Identify which cell holds the provided text, then report its [X, Y] central coordinate. 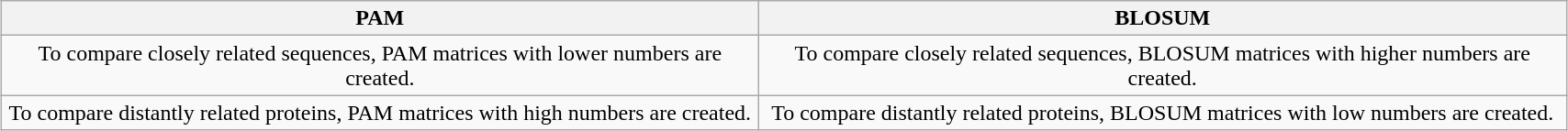
To compare distantly related proteins, PAM matrices with high numbers are created. [380, 113]
BLOSUM [1162, 18]
To compare distantly related proteins, BLOSUM matrices with low numbers are created. [1162, 113]
PAM [380, 18]
To compare closely related sequences, PAM matrices with lower numbers are created. [380, 66]
To compare closely related sequences, BLOSUM matrices with higher numbers are created. [1162, 66]
